Determine the [X, Y] coordinate at the center of the cell enclosing the given text.  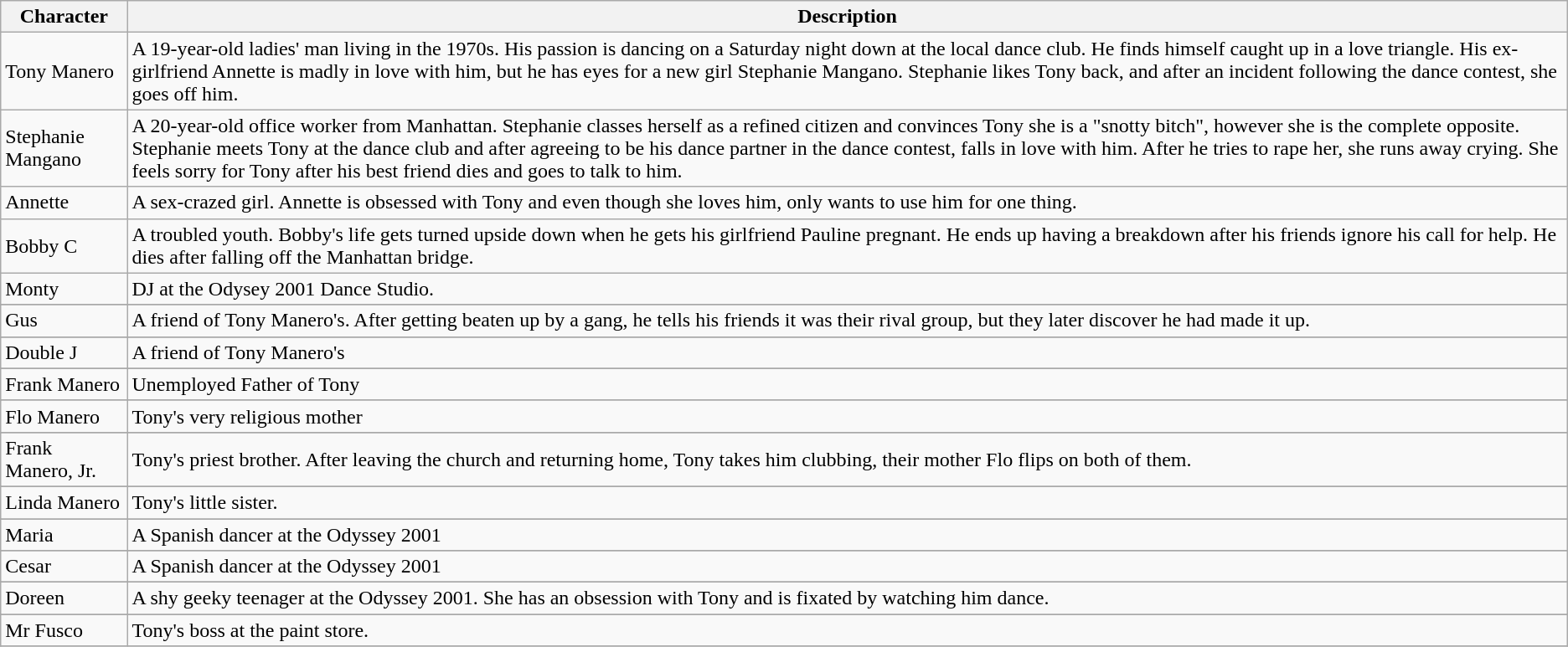
Frank Manero, Jr. [64, 459]
Stephanie Mangano [64, 148]
Character [64, 17]
A shy geeky teenager at the Odyssey 2001. She has an obsession with Tony and is fixated by watching him dance. [848, 598]
Description [848, 17]
Frank Manero [64, 384]
Cesar [64, 567]
DJ at the Odysey 2001 Dance Studio. [848, 289]
Unemployed Father of Tony [848, 384]
Tony's very religious mother [848, 416]
A sex-crazed girl. Annette is obsessed with Tony and even though she loves him, only wants to use him for one thing. [848, 203]
Tony's boss at the paint store. [848, 630]
Flo Manero [64, 416]
Tony Manero [64, 71]
Maria [64, 535]
Tony's little sister. [848, 502]
Gus [64, 321]
A friend of Tony Manero's [848, 352]
Bobby C [64, 246]
Tony's priest brother. After leaving the church and returning home, Tony takes him clubbing, their mother Flo flips on both of them. [848, 459]
Annette [64, 203]
Double J [64, 352]
Doreen [64, 598]
Linda Manero [64, 502]
Monty [64, 289]
Mr Fusco [64, 630]
